Find where the given text appears and provide that cell's center as [x, y] coordinate. 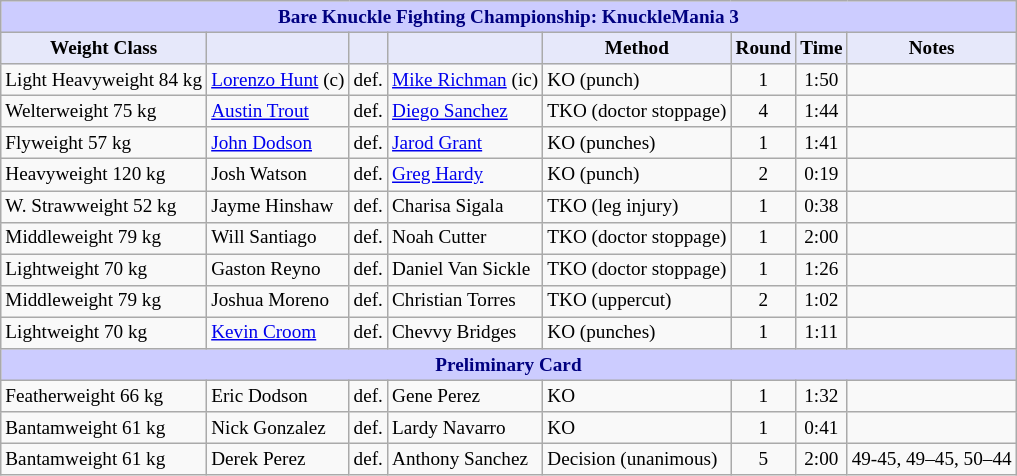
1:50 [822, 80]
John Dodson [278, 143]
Will Santiago [278, 238]
W. Strawweight 52 kg [104, 206]
1:11 [822, 333]
Method [637, 48]
Anthony Sanchez [464, 460]
Austin Trout [278, 111]
Gaston Reyno [278, 270]
Flyweight 57 kg [104, 143]
Jarod Grant [464, 143]
Derek Perez [278, 460]
Kevin Croom [278, 333]
Nick Gonzalez [278, 428]
Decision (unanimous) [637, 460]
Daniel Van Sickle [464, 270]
1:32 [822, 396]
4 [764, 111]
Chevvy Bridges [464, 333]
Christian Torres [464, 301]
Lorenzo Hunt (c) [278, 80]
Featherweight 66 kg [104, 396]
Eric Dodson [278, 396]
0:41 [822, 428]
Light Heavyweight 84 kg [104, 80]
1:02 [822, 301]
5 [764, 460]
Gene Perez [464, 396]
0:38 [822, 206]
Diego Sanchez [464, 111]
Jayme Hinshaw [278, 206]
49-45, 49–45, 50–44 [932, 460]
1:41 [822, 143]
Charisa Sigala [464, 206]
0:19 [822, 175]
Josh Watson [278, 175]
1:44 [822, 111]
Lardy Navarro [464, 428]
Time [822, 48]
TKO (leg injury) [637, 206]
Joshua Moreno [278, 301]
Noah Cutter [464, 238]
Notes [932, 48]
Mike Richman (ic) [464, 80]
Preliminary Card [508, 365]
Weight Class [104, 48]
TKO (uppercut) [637, 301]
Bare Knuckle Fighting Championship: KnuckleMania 3 [508, 17]
Round [764, 48]
1:26 [822, 270]
Heavyweight 120 kg [104, 175]
Greg Hardy [464, 175]
Welterweight 75 kg [104, 111]
